Determine the (x, y) coordinate at the center of the cell enclosing the given text.  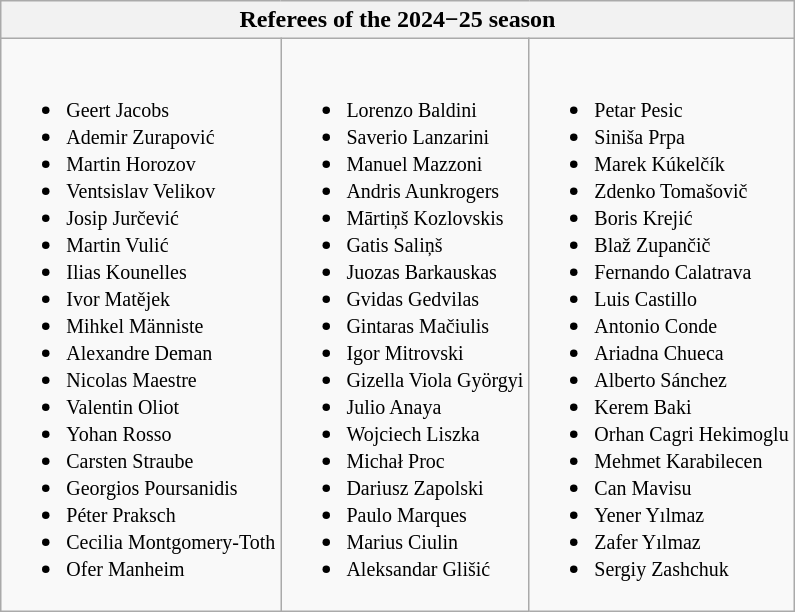
Referees of the 2024−25 season (398, 20)
